Return the (X, Y) coordinate for the center point of the cell that contains the specified text.  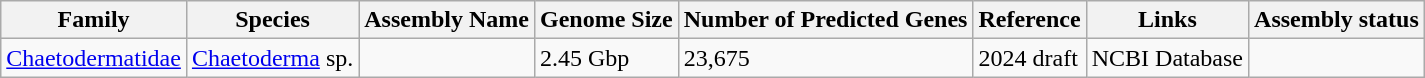
Reference (1030, 20)
Assembly status (1337, 20)
Chaetoderma sp. (272, 58)
Assembly Name (447, 20)
Family (94, 20)
Species (272, 20)
Genome Size (606, 20)
2024 draft (1030, 58)
23,675 (826, 58)
NCBI Database (1167, 58)
2.45 Gbp (606, 58)
Chaetodermatidae (94, 58)
Links (1167, 20)
Number of Predicted Genes (826, 20)
